For the text-containing cell, return its midpoint in (X, Y) coordinate format. 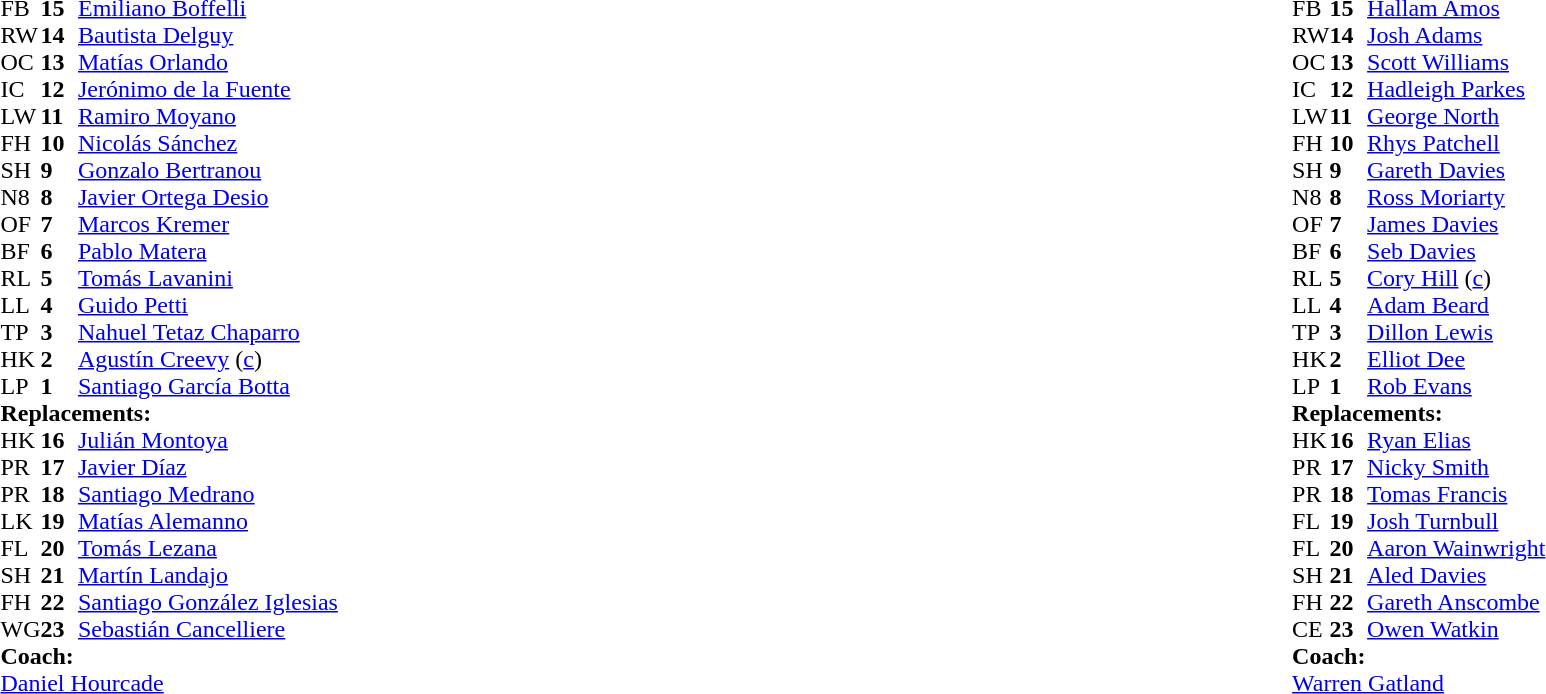
Owen Watkin (1456, 630)
Tomás Lavanini (208, 278)
Rob Evans (1456, 386)
Marcos Kremer (208, 224)
Josh Adams (1456, 36)
Julián Montoya (208, 440)
Cory Hill (c) (1456, 278)
Nicky Smith (1456, 468)
Nicolás Sánchez (208, 144)
Seb Davies (1456, 252)
Rhys Patchell (1456, 144)
Josh Turnbull (1456, 522)
CE (1311, 630)
Elliot Dee (1456, 360)
Ryan Elias (1456, 440)
Tomás Lezana (208, 548)
WG (20, 630)
Martín Landajo (208, 576)
Gonzalo Bertranou (208, 170)
Pablo Matera (208, 252)
Bautista Delguy (208, 36)
Ross Moriarty (1456, 198)
James Davies (1456, 224)
Santiago González Iglesias (208, 602)
Matías Alemanno (208, 522)
Ramiro Moyano (208, 116)
Matías Orlando (208, 62)
Jerónimo de la Fuente (208, 90)
Aaron Wainwright (1456, 548)
Gareth Anscombe (1456, 602)
LK (20, 522)
Scott Williams (1456, 62)
Santiago García Botta (208, 386)
Javier Ortega Desio (208, 198)
Gareth Davies (1456, 170)
Tomas Francis (1456, 494)
Javier Díaz (208, 468)
George North (1456, 116)
Dillon Lewis (1456, 332)
Sebastián Cancelliere (208, 630)
Aled Davies (1456, 576)
Adam Beard (1456, 306)
Guido Petti (208, 306)
Nahuel Tetaz Chaparro (208, 332)
Hadleigh Parkes (1456, 90)
Agustín Creevy (c) (208, 360)
Santiago Medrano (208, 494)
